Pinpoint the cell where the given text exists, returning its (x, y) midpoint coordinate. 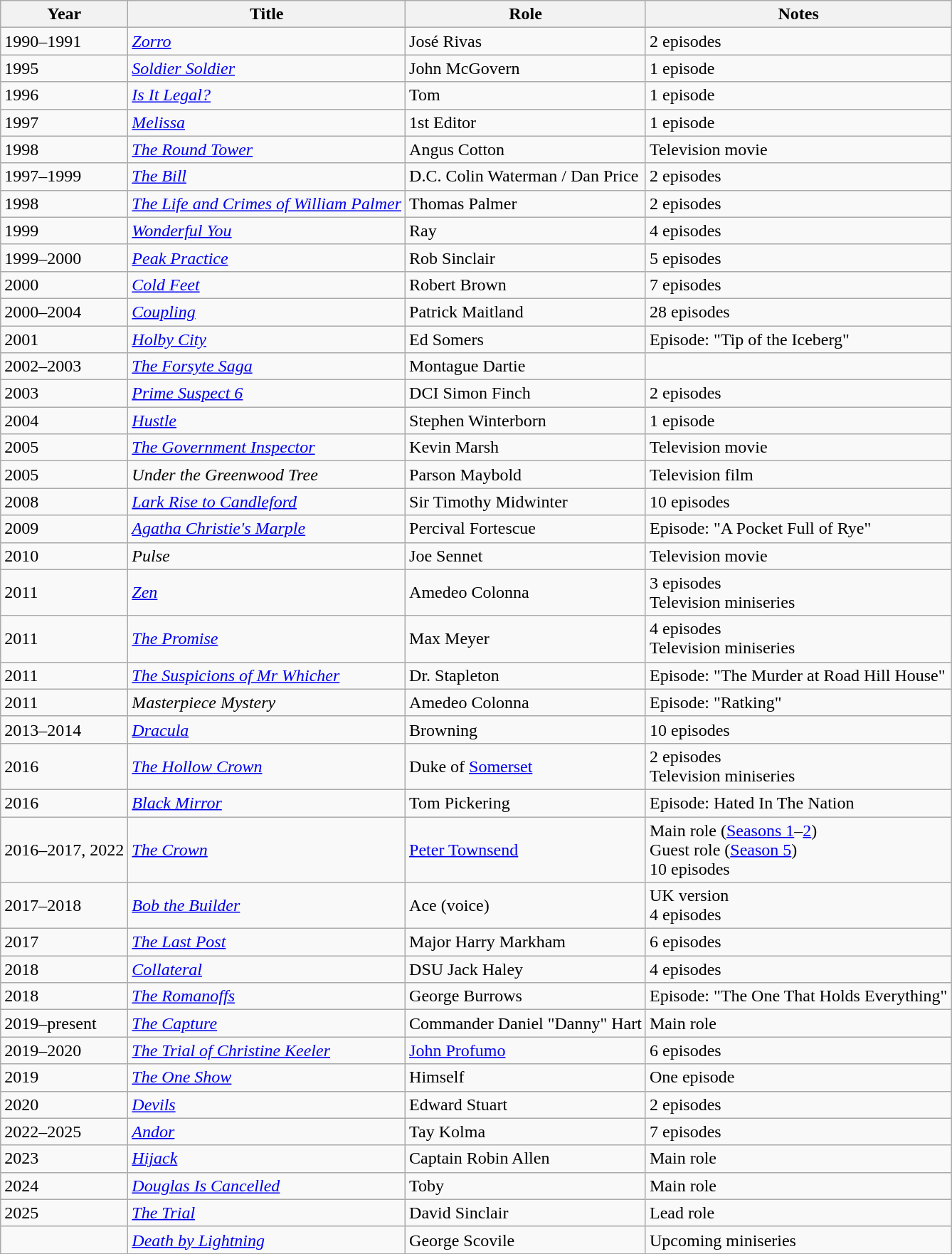
Tay Kolma (526, 1132)
Bob the Builder (267, 905)
The Promise (267, 639)
John McGovern (526, 68)
Major Harry Markham (526, 942)
Main role (Seasons 1–2)Guest role (Season 5)10 episodes (798, 850)
Peter Townsend (526, 850)
2019–present (64, 1023)
Zen (267, 592)
1995 (64, 68)
1999–2000 (64, 258)
1st Editor (526, 122)
Television film (798, 475)
Soldier Soldier (267, 68)
1999 (64, 231)
Lead role (798, 1213)
Devils (267, 1105)
2016–2017, 2022 (64, 850)
Patrick Maitland (526, 312)
Sir Timothy Midwinter (526, 502)
One episode (798, 1078)
Tom Pickering (526, 803)
2013–2014 (64, 729)
Dracula (267, 729)
1990–1991 (64, 41)
The Trial (267, 1213)
2025 (64, 1213)
Notes (798, 14)
Parson Maybold (526, 475)
Episode: "A Pocket Full of Rye" (798, 529)
Montague Dartie (526, 367)
2010 (64, 556)
Lark Rise to Candleford (267, 502)
Zorro (267, 41)
Agatha Christie's Marple (267, 529)
The Forsyte Saga (267, 367)
Captain Robin Allen (526, 1159)
The Romanoffs (267, 996)
Max Meyer (526, 639)
The Capture (267, 1023)
2003 (64, 394)
Under the Greenwood Tree (267, 475)
Prime Suspect 6 (267, 394)
Upcoming miniseries (798, 1240)
George Burrows (526, 996)
2008 (64, 502)
Ace (voice) (526, 905)
4 episodesTelevision miniseries (798, 639)
Hijack (267, 1159)
Death by Lightning (267, 1240)
Duke of Somerset (526, 766)
Browning (526, 729)
Episode: "Ratking" (798, 702)
The Round Tower (267, 149)
Role (526, 14)
John Profumo (526, 1050)
2002–2003 (64, 367)
Tom (526, 95)
1997 (64, 122)
Percival Fortescue (526, 529)
Holby City (267, 339)
Robert Brown (526, 285)
Toby (526, 1186)
Douglas Is Cancelled (267, 1186)
Ray (526, 231)
José Rivas (526, 41)
Andor (267, 1132)
Rob Sinclair (526, 258)
Stephen Winterborn (526, 421)
Hustle (267, 421)
The Life and Crimes of William Palmer (267, 204)
Episode: Hated In The Nation (798, 803)
UK version4 episodes (798, 905)
Commander Daniel "Danny" Hart (526, 1023)
Black Mirror (267, 803)
2 episodesTelevision miniseries (798, 766)
The Crown (267, 850)
Wonderful You (267, 231)
Peak Practice (267, 258)
The Hollow Crown (267, 766)
Title (267, 14)
2023 (64, 1159)
The One Show (267, 1078)
2024 (64, 1186)
The Last Post (267, 942)
2017 (64, 942)
1996 (64, 95)
Kevin Marsh (526, 448)
D.C. Colin Waterman / Dan Price (526, 176)
Melissa (267, 122)
Ed Somers (526, 339)
2019 (64, 1078)
Year (64, 14)
2017–2018 (64, 905)
28 episodes (798, 312)
Episode: "The One That Holds Everything" (798, 996)
2001 (64, 339)
The Trial of Christine Keeler (267, 1050)
Coupling (267, 312)
Cold Feet (267, 285)
Collateral (267, 969)
George Scovile (526, 1240)
Episode: "Tip of the Iceberg" (798, 339)
Masterpiece Mystery (267, 702)
2009 (64, 529)
5 episodes (798, 258)
Pulse (267, 556)
2000–2004 (64, 312)
Himself (526, 1078)
DCI Simon Finch (526, 394)
2022–2025 (64, 1132)
Is It Legal? (267, 95)
1997–1999 (64, 176)
David Sinclair (526, 1213)
The Suspicions of Mr Whicher (267, 675)
Episode: "The Murder at Road Hill House" (798, 675)
Dr. Stapleton (526, 675)
DSU Jack Haley (526, 969)
2019–2020 (64, 1050)
Thomas Palmer (526, 204)
2020 (64, 1105)
The Bill (267, 176)
2000 (64, 285)
Joe Sennet (526, 556)
2004 (64, 421)
Angus Cotton (526, 149)
3 episodesTelevision miniseries (798, 592)
The Government Inspector (267, 448)
Edward Stuart (526, 1105)
